Pinpoint the cell where the given text exists, returning its (X, Y) midpoint coordinate. 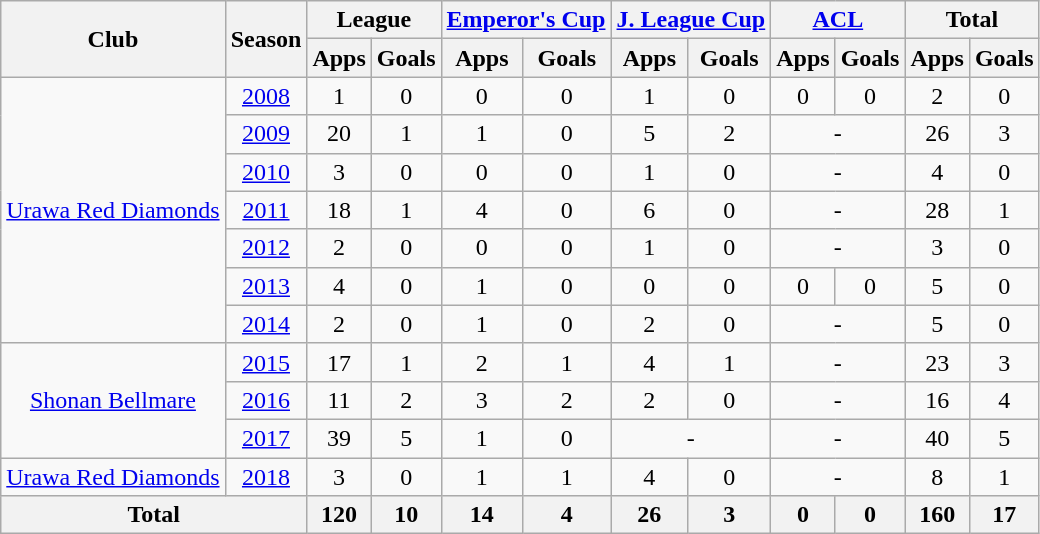
40 (937, 438)
2011 (266, 210)
Club (113, 39)
2017 (266, 438)
11 (339, 400)
2008 (266, 96)
160 (937, 515)
2013 (266, 286)
Emperor's Cup (526, 20)
28 (937, 210)
2018 (266, 477)
18 (339, 210)
League (374, 20)
20 (339, 134)
39 (339, 438)
120 (339, 515)
2010 (266, 172)
ACL (838, 20)
14 (482, 515)
6 (650, 210)
Season (266, 39)
8 (937, 477)
10 (406, 515)
16 (937, 400)
2016 (266, 400)
2009 (266, 134)
2012 (266, 248)
2015 (266, 362)
Shonan Bellmare (113, 400)
2014 (266, 324)
J. League Cup (691, 20)
23 (937, 362)
